Return [x, y] of the center of cell containing provided text 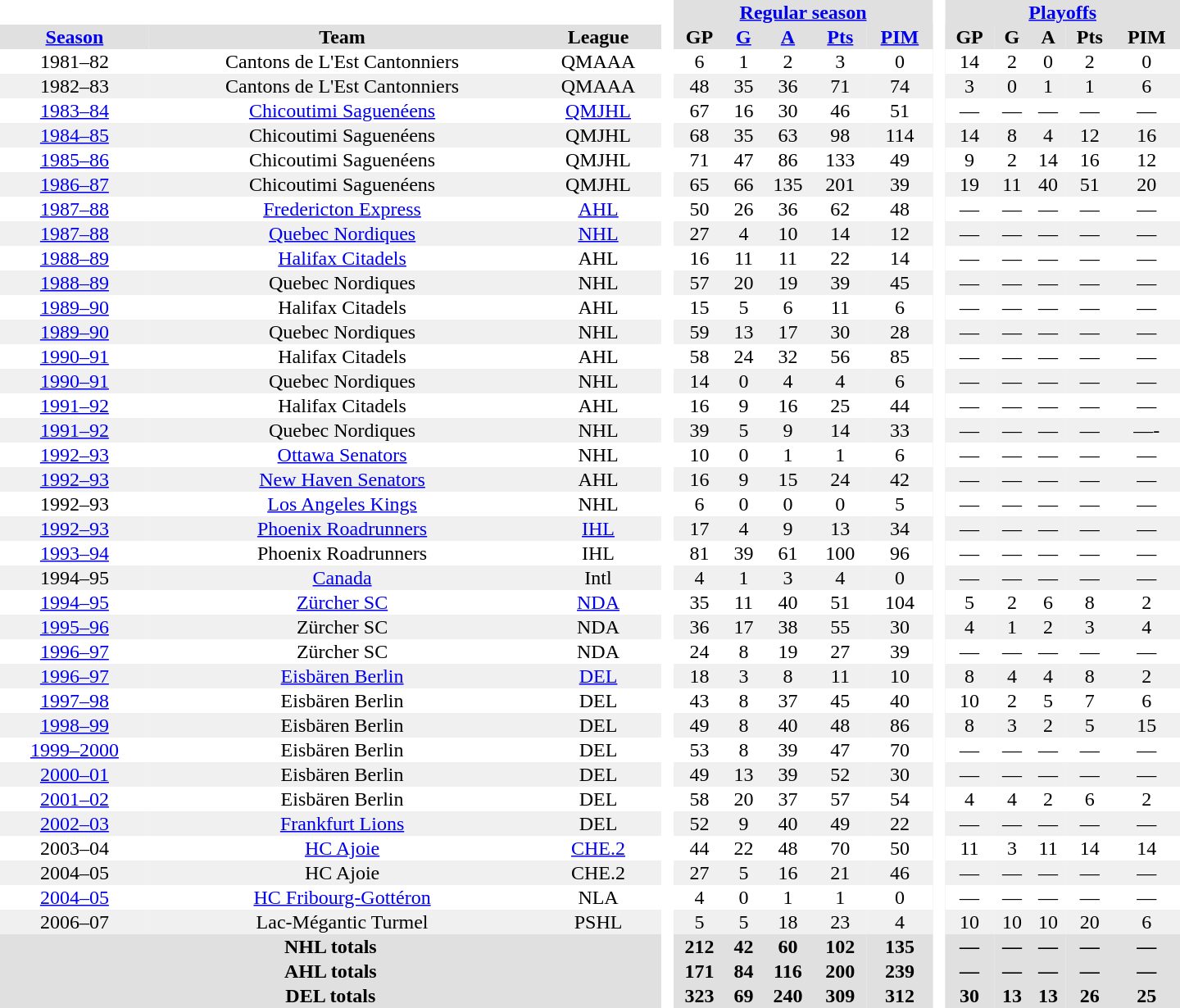
Ottawa Senators [343, 455]
1981–82 [75, 61]
1995–96 [75, 627]
1997–98 [75, 701]
28 [900, 332]
96 [900, 553]
Lac-Mégantic Turmel [343, 922]
69 [743, 996]
1999–2000 [75, 750]
1985–86 [75, 160]
1984–85 [75, 135]
62 [840, 209]
NLA [598, 897]
2002–03 [75, 824]
85 [900, 356]
34 [900, 529]
1982–83 [75, 86]
200 [840, 971]
—- [1147, 430]
212 [699, 947]
98 [840, 135]
60 [788, 947]
Los Angeles Kings [343, 504]
2000–01 [75, 774]
Team [343, 37]
81 [699, 553]
DEL totals [331, 996]
2003–04 [75, 848]
AHL totals [331, 971]
239 [900, 971]
2001–02 [75, 799]
116 [788, 971]
PSHL [598, 922]
309 [840, 996]
38 [788, 627]
54 [900, 799]
1998–99 [75, 725]
1993–94 [75, 553]
Fredericton Express [343, 209]
66 [743, 184]
HC Fribourg-Gottéron [343, 897]
59 [699, 332]
67 [699, 111]
33 [900, 430]
New Haven Senators [343, 479]
104 [900, 602]
43 [699, 701]
1986–87 [75, 184]
Frankfurt Lions [343, 824]
21 [840, 873]
312 [900, 996]
84 [743, 971]
Season [75, 37]
League [598, 37]
Playoffs [1062, 12]
171 [699, 971]
68 [699, 135]
65 [699, 184]
63 [788, 135]
2006–07 [75, 922]
1983–84 [75, 111]
133 [840, 160]
323 [699, 996]
240 [788, 996]
102 [840, 947]
53 [699, 750]
23 [840, 922]
NHL totals [331, 947]
56 [840, 356]
74 [900, 86]
55 [840, 627]
61 [788, 553]
100 [840, 553]
32 [788, 356]
Canada [343, 578]
7 [1090, 701]
201 [840, 184]
Intl [598, 578]
114 [900, 135]
Regular season [803, 12]
